Search for the cell housing the specified text and yield its [X, Y] center coordinate. 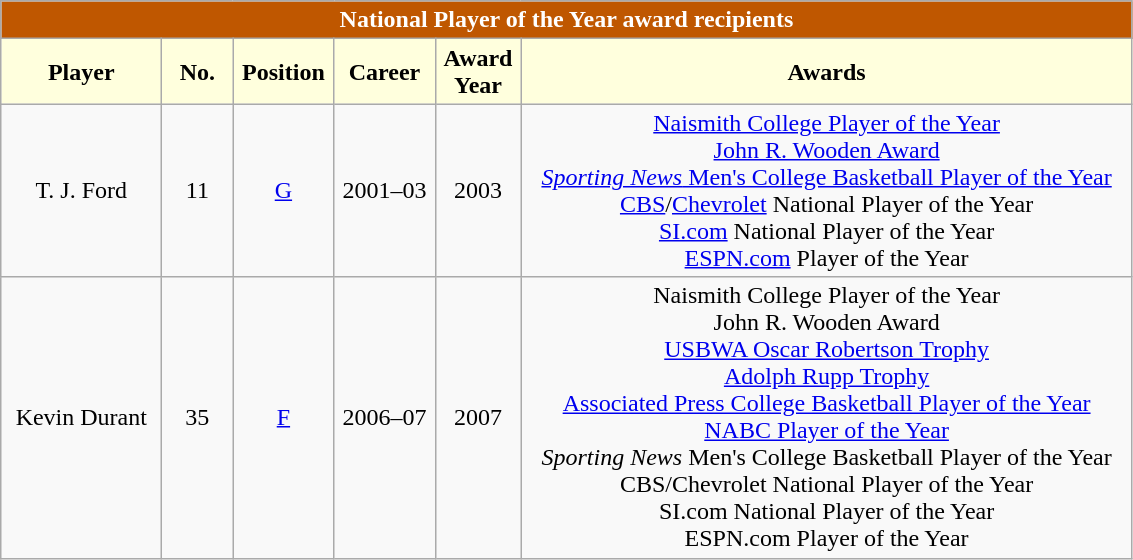
Awards [826, 72]
2001–03 [384, 190]
T. J. Ford [82, 190]
Player [82, 72]
Kevin Durant [82, 418]
Position [284, 72]
2007 [478, 418]
11 [198, 190]
2006–07 [384, 418]
F [284, 418]
No. [198, 72]
National Player of the Year award recipients [566, 20]
Career [384, 72]
2003 [478, 190]
Award Year [478, 72]
G [284, 190]
35 [198, 418]
